Pinpoint the cell where the given text exists, returning its [x, y] midpoint coordinate. 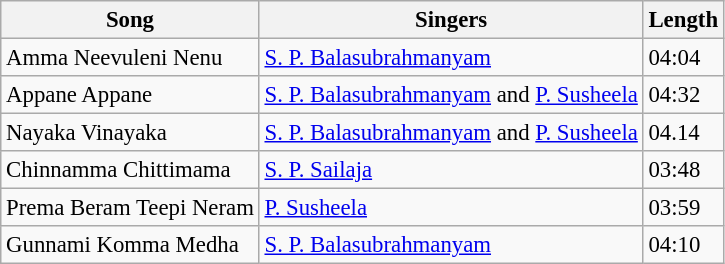
Singers [451, 20]
Amma Neevuleni Nenu [130, 58]
Song [130, 20]
04:04 [683, 58]
Gunnami Komma Medha [130, 245]
Length [683, 20]
Appane Appane [130, 95]
03:48 [683, 170]
S. P. Sailaja [451, 170]
P. Susheela [451, 208]
Nayaka Vinayaka [130, 133]
Prema Beram Teepi Neram [130, 208]
04:10 [683, 245]
04:32 [683, 95]
04.14 [683, 133]
Chinnamma Chittimama [130, 170]
03:59 [683, 208]
